Find where the given text appears and provide that cell's center as [x, y] coordinate. 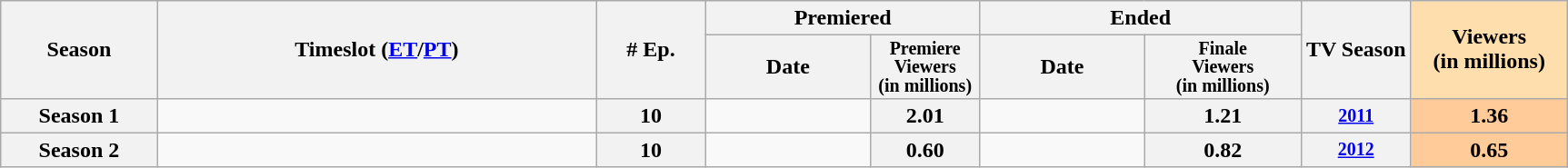
Season 2 [79, 150]
Ended [1140, 18]
Viewers(in millions) [1489, 50]
0.82 [1223, 150]
0.60 [925, 150]
# Ep. [651, 50]
Premiered [843, 18]
2.01 [925, 115]
TV Season [1356, 50]
1.21 [1223, 115]
2012 [1356, 150]
2011 [1356, 115]
FinaleViewers(in millions) [1223, 67]
1.36 [1489, 115]
0.65 [1489, 150]
Timeslot (ET/PT) [376, 50]
Season [79, 50]
Season 1 [79, 115]
PremiereViewers(in millions) [925, 67]
